Determine the [x, y] coordinate at the center of the cell enclosing the given text.  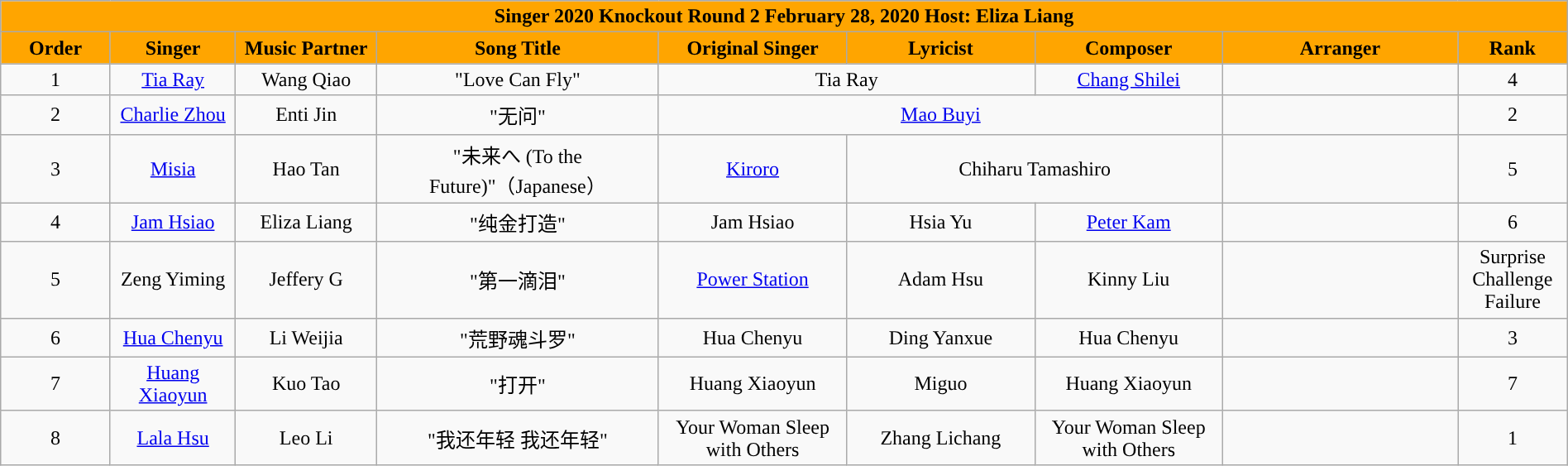
Chiharu Tamashiro [1035, 169]
Enti Jin [306, 114]
Miguo [941, 384]
Arranger [1340, 48]
Eliza Liang [306, 222]
"未来へ (To the Future)"（Japanese） [518, 169]
Leo Li [306, 437]
Power Station [753, 280]
8 [56, 437]
Zhang Lichang [941, 437]
Song Title [518, 48]
Kuo Tao [306, 384]
Composer [1128, 48]
Adam Hsu [941, 280]
Hsia Yu [941, 222]
Kiroro [753, 169]
"Love Can Fly" [518, 79]
Music Partner [306, 48]
"荒野魂斗罗" [518, 338]
Mao Buyi [940, 114]
Chang Shilei [1128, 79]
Rank [1513, 48]
Lyricist [941, 48]
Surprise Challenge Failure [1513, 280]
Hao Tan [306, 169]
Peter Kam [1128, 222]
Kinny Liu [1128, 280]
"我还年轻 我还年轻" [518, 437]
"打开" [518, 384]
Singer 2020 Knockout Round 2 February 28, 2020 Host: Eliza Liang [784, 17]
"无问" [518, 114]
Singer [173, 48]
Charlie Zhou [173, 114]
Order [56, 48]
Li Weijia [306, 338]
"第一滴泪" [518, 280]
"纯金打造" [518, 222]
Original Singer [753, 48]
Zeng Yiming [173, 280]
Wang Qiao [306, 79]
Jeffery G [306, 280]
Ding Yanxue [941, 338]
Misia [173, 169]
Lala Hsu [173, 437]
